Determine the [x, y] coordinate at the center of the cell enclosing the given text.  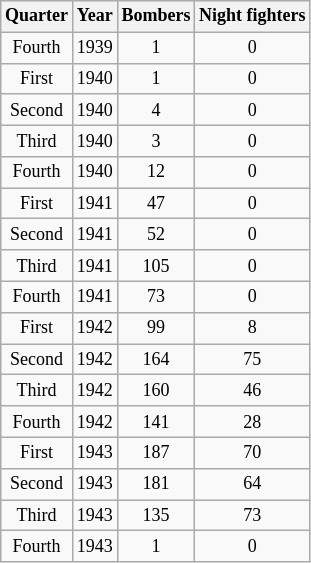
4 [156, 110]
Night fighters [252, 16]
46 [252, 390]
64 [252, 484]
75 [252, 360]
164 [156, 360]
99 [156, 328]
187 [156, 452]
160 [156, 390]
47 [156, 204]
8 [252, 328]
105 [156, 266]
181 [156, 484]
Bombers [156, 16]
141 [156, 422]
Year [94, 16]
70 [252, 452]
135 [156, 516]
52 [156, 234]
Quarter [37, 16]
28 [252, 422]
12 [156, 172]
1939 [94, 48]
3 [156, 140]
